Capture the cell that displays the provided text and extract its [X, Y] central coordinate. 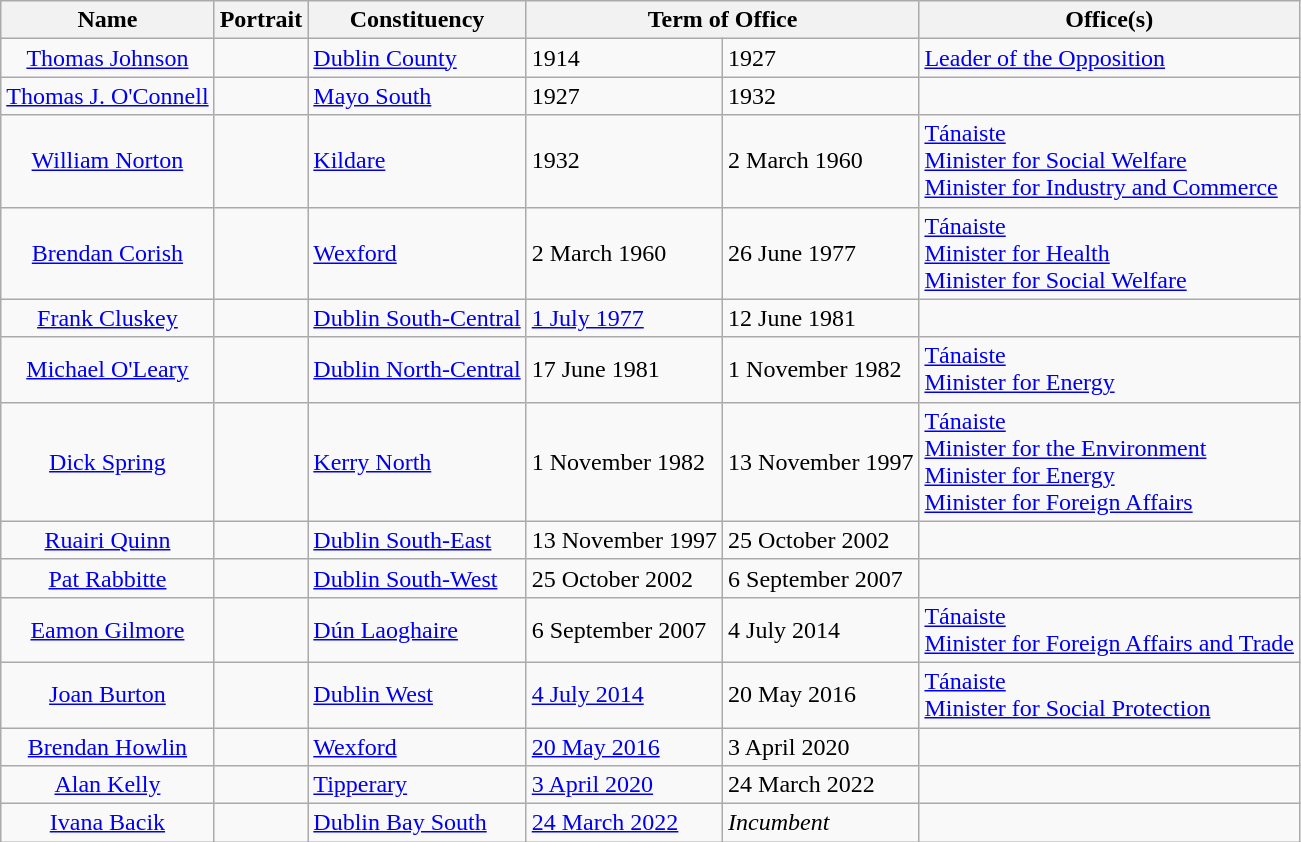
Eamon Gilmore [108, 630]
William Norton [108, 161]
Leader of the Opposition [1110, 58]
1914 [624, 58]
TánaisteMinister for HealthMinister for Social Welfare [1110, 253]
Mayo South [417, 96]
Dublin North-Central [417, 370]
TánaisteMinister for the EnvironmentMinister for EnergyMinister for Foreign Affairs [1110, 462]
Dublin South-East [417, 540]
Pat Rabbitte [108, 578]
Thomas Johnson [108, 58]
Office(s) [1110, 20]
Incumbent [821, 823]
Michael O'Leary [108, 370]
Ruairi Quinn [108, 540]
12 June 1981 [821, 318]
Thomas J. O'Connell [108, 96]
Joan Burton [108, 694]
TánaisteMinister for Social WelfareMinister for Industry and Commerce [1110, 161]
Kildare [417, 161]
Kerry North [417, 462]
Brendan Howlin [108, 747]
Portrait [261, 20]
Dublin West [417, 694]
1 July 1977 [624, 318]
Name [108, 20]
Dún Laoghaire [417, 630]
Frank Cluskey [108, 318]
Tipperary [417, 785]
Dublin County [417, 58]
TánaisteMinister for Energy [1110, 370]
Constituency [417, 20]
Brendan Corish [108, 253]
Dublin Bay South [417, 823]
17 June 1981 [624, 370]
TánaisteMinister for Foreign Affairs and Trade [1110, 630]
Term of Office [722, 20]
Dick Spring [108, 462]
TánaisteMinister for Social Protection [1110, 694]
Dublin South-West [417, 578]
Ivana Bacik [108, 823]
Dublin South-Central [417, 318]
Alan Kelly [108, 785]
26 June 1977 [821, 253]
